Provide the (X, Y) coordinate of the cell's center where the given text is located.  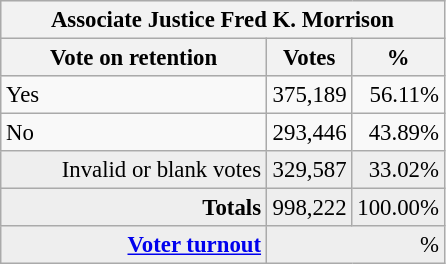
56.11% (398, 95)
Voter turnout (134, 245)
Invalid or blank votes (134, 170)
998,222 (309, 208)
Votes (309, 58)
No (134, 133)
43.89% (398, 133)
Yes (134, 95)
293,446 (309, 133)
100.00% (398, 208)
375,189 (309, 95)
33.02% (398, 170)
329,587 (309, 170)
Vote on retention (134, 58)
Associate Justice Fred K. Morrison (222, 20)
Totals (134, 208)
